Locate the cell with the specified text and output its (x, y) center coordinate. 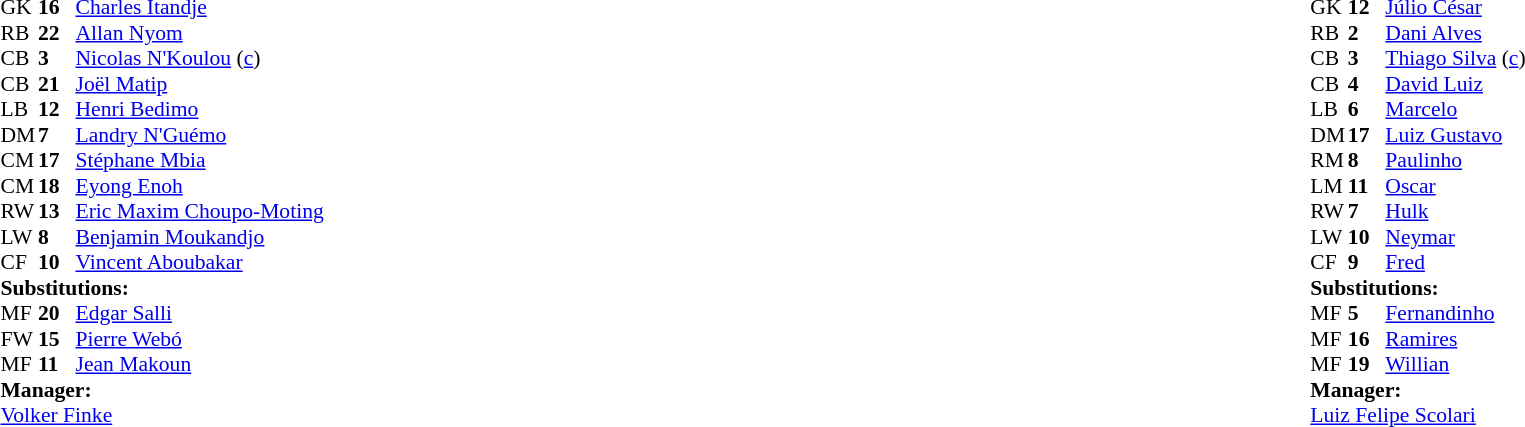
Vincent Aboubakar (200, 263)
Oscar (1455, 186)
RM (1329, 161)
Pierre Webó (200, 339)
Ramires (1455, 339)
FW (19, 339)
21 (57, 84)
Thiago Silva (c) (1455, 59)
13 (57, 211)
19 (1367, 365)
Luiz Gustavo (1455, 135)
22 (57, 33)
Joël Matip (200, 84)
20 (57, 313)
Jean Makoun (200, 365)
Neymar (1455, 237)
2 (1367, 33)
Allan Nyom (200, 33)
LM (1329, 186)
Dani Alves (1455, 33)
Fernandinho (1455, 313)
4 (1367, 84)
Henri Bedimo (200, 109)
16 (1367, 339)
12 (57, 109)
6 (1367, 109)
Stéphane Mbia (200, 161)
Marcelo (1455, 109)
15 (57, 339)
Landry N'Guémo (200, 135)
Fred (1455, 263)
Paulinho (1455, 161)
Eric Maxim Choupo-Moting (200, 211)
Hulk (1455, 211)
Eyong Enoh (200, 186)
Edgar Salli (200, 313)
9 (1367, 263)
Benjamin Moukandjo (200, 237)
David Luiz (1455, 84)
Nicolas N'Koulou (c) (200, 59)
5 (1367, 313)
18 (57, 186)
Willian (1455, 365)
